Scan for the cell matching the given text and deliver its (x, y) coordinate at center. 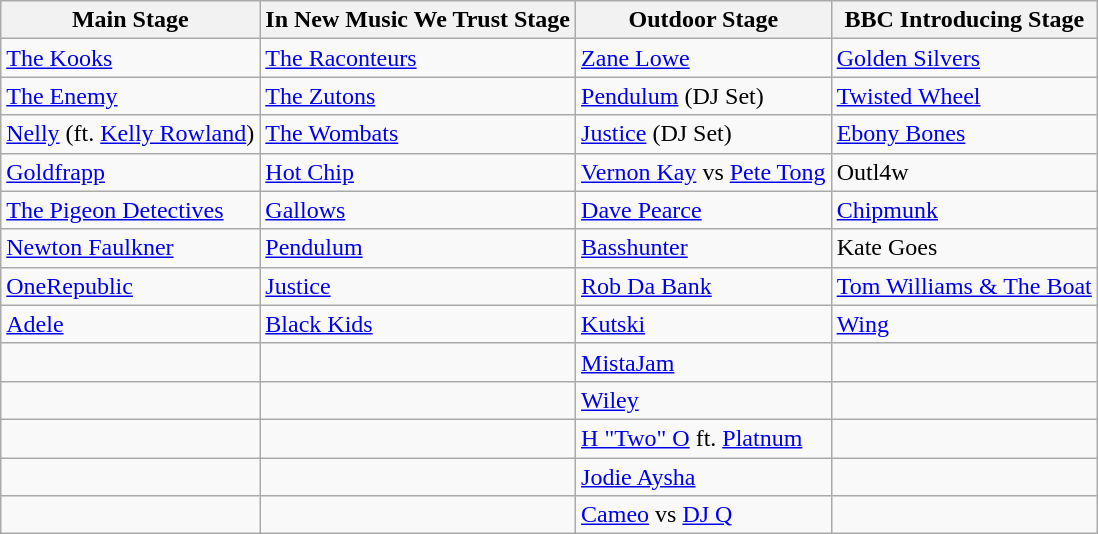
Adele (130, 324)
Wing (964, 324)
H "Two" O ft. Platnum (704, 438)
Dave Pearce (704, 210)
BBC Introducing Stage (964, 20)
Hot Chip (418, 172)
Justice (418, 286)
Kate Goes (964, 248)
The Zutons (418, 96)
Ebony Bones (964, 134)
Nelly (ft. Kelly Rowland) (130, 134)
Kutski (704, 324)
The Raconteurs (418, 58)
Golden Silvers (964, 58)
Pendulum (418, 248)
The Wombats (418, 134)
Jodie Aysha (704, 477)
Gallows (418, 210)
Justice (DJ Set) (704, 134)
In New Music We Trust Stage (418, 20)
The Kooks (130, 58)
MistaJam (704, 362)
Main Stage (130, 20)
Zane Lowe (704, 58)
Cameo vs DJ Q (704, 515)
The Pigeon Detectives (130, 210)
Outdoor Stage (704, 20)
The Enemy (130, 96)
Outl4w (964, 172)
Goldfrapp (130, 172)
Vernon Kay vs Pete Tong (704, 172)
Newton Faulkner (130, 248)
Tom Williams & The Boat (964, 286)
Pendulum (DJ Set) (704, 96)
Basshunter (704, 248)
Chipmunk (964, 210)
Twisted Wheel (964, 96)
Black Kids (418, 324)
Rob Da Bank (704, 286)
OneRepublic (130, 286)
Wiley (704, 400)
